Pinpoint the cell where the given text exists, returning its [X, Y] midpoint coordinate. 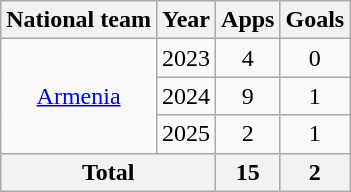
Year [186, 20]
9 [248, 96]
2024 [186, 96]
Apps [248, 20]
Goals [315, 20]
National team [79, 20]
2025 [186, 134]
15 [248, 172]
0 [315, 58]
2023 [186, 58]
Total [108, 172]
4 [248, 58]
Armenia [79, 96]
